For the text-containing cell, return its midpoint in [x, y] coordinate format. 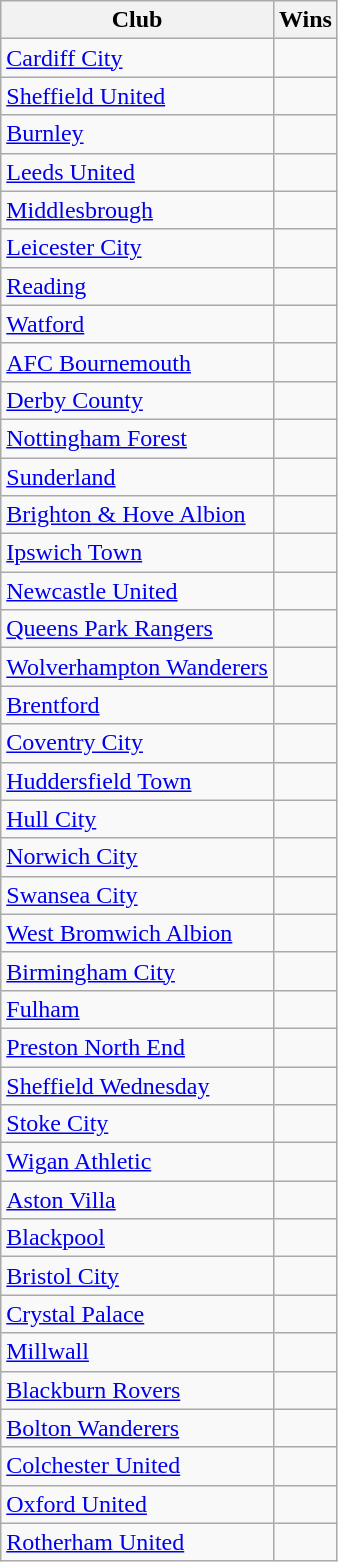
Middlesbrough [138, 210]
Cardiff City [138, 58]
Wolverhampton Wanderers [138, 667]
Millwall [138, 1352]
Sunderland [138, 477]
Rotherham United [138, 1542]
Newcastle United [138, 591]
Blackpool [138, 1238]
Oxford United [138, 1504]
Wigan Athletic [138, 1162]
Queens Park Rangers [138, 629]
Leeds United [138, 172]
Sheffield Wednesday [138, 1085]
Huddersfield Town [138, 781]
Aston Villa [138, 1200]
Crystal Palace [138, 1314]
Watford [138, 324]
West Bromwich Albion [138, 933]
Coventry City [138, 743]
Burnley [138, 134]
Bolton Wanderers [138, 1428]
Reading [138, 286]
Nottingham Forest [138, 438]
Leicester City [138, 248]
AFC Bournemouth [138, 362]
Stoke City [138, 1124]
Norwich City [138, 857]
Birmingham City [138, 971]
Blackburn Rovers [138, 1390]
Fulham [138, 1009]
Bristol City [138, 1276]
Ipswich Town [138, 553]
Club [138, 20]
Brentford [138, 705]
Colchester United [138, 1466]
Hull City [138, 819]
Wins [305, 20]
Sheffield United [138, 96]
Preston North End [138, 1047]
Brighton & Hove Albion [138, 515]
Derby County [138, 400]
Swansea City [138, 895]
